Return the (X, Y) coordinate for the center point of the cell that contains the specified text.  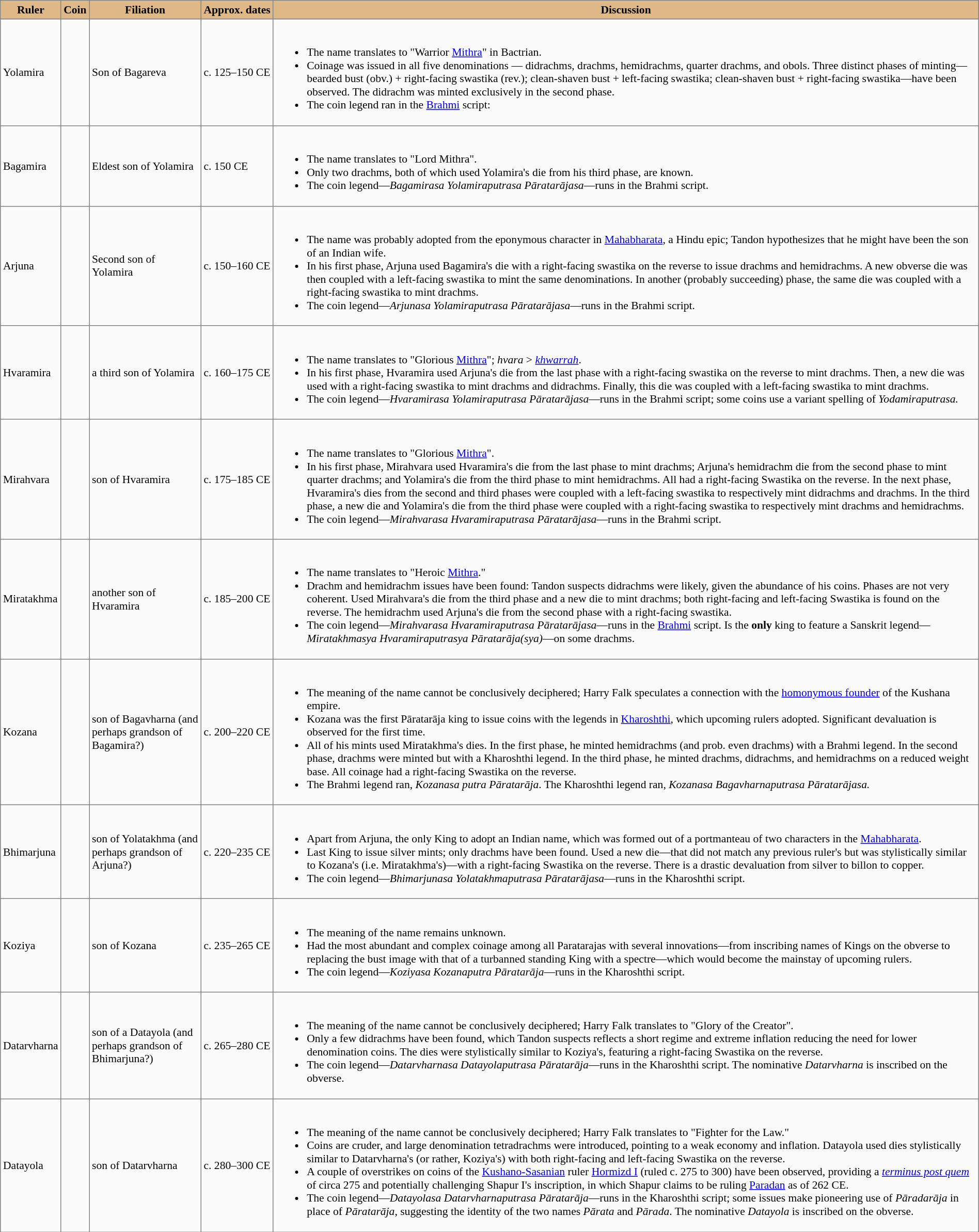
Coin (75, 10)
c. 220–235 CE (237, 852)
Datayola (31, 1165)
c. 265–280 CE (237, 1046)
Second son of Yolamira (145, 266)
Discussion (626, 10)
c. 175–185 CE (237, 479)
Hvaramira (31, 373)
c. 200–220 CE (237, 732)
Yolamira (31, 72)
Datarvharna (31, 1046)
c. 150–160 CE (237, 266)
Bhimarjuna (31, 852)
a third son of Yolamira (145, 373)
Koziya (31, 946)
Eldest son of Yolamira (145, 166)
Mirahvara (31, 479)
Approx. dates (237, 10)
Son of Bagareva (145, 72)
c. 160–175 CE (237, 373)
son of Datarvharna (145, 1165)
Bagamira (31, 166)
another son of Hvaramira (145, 599)
Miratakhma (31, 599)
c. 185–200 CE (237, 599)
son of Bagavharna (and perhaps grandson of Bagamira?) (145, 732)
Arjuna (31, 266)
son of Kozana (145, 946)
Ruler (31, 10)
son of a Datayola (and perhaps grandson of Bhimarjuna?) (145, 1046)
c. 125–150 CE (237, 72)
Kozana (31, 732)
c. 280–300 CE (237, 1165)
Filiation (145, 10)
son of Yolatakhma (and perhaps grandson of Arjuna?) (145, 852)
c. 150 CE (237, 166)
c. 235–265 CE (237, 946)
son of Hvaramira (145, 479)
